Detect which cell encompasses the target text, then output its (x, y) center coordinate. 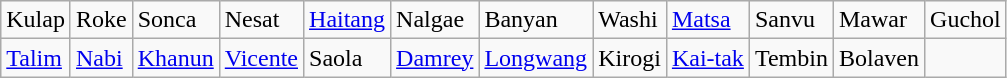
Haitang (348, 20)
Tembin (791, 58)
Guchol (966, 20)
Nabi (101, 58)
Vicente (261, 58)
Saola (348, 58)
Kirogi (630, 58)
Washi (630, 20)
Bolaven (878, 58)
Longwang (536, 58)
Damrey (435, 58)
Matsa (708, 20)
Banyan (536, 20)
Sanvu (791, 20)
Roke (101, 20)
Nalgae (435, 20)
Nesat (261, 20)
Kai-tak (708, 58)
Khanun (176, 58)
Mawar (878, 20)
Kulap (36, 20)
Talim (36, 58)
Sonca (176, 20)
